Pinpoint the cell where the given text exists, returning its [x, y] midpoint coordinate. 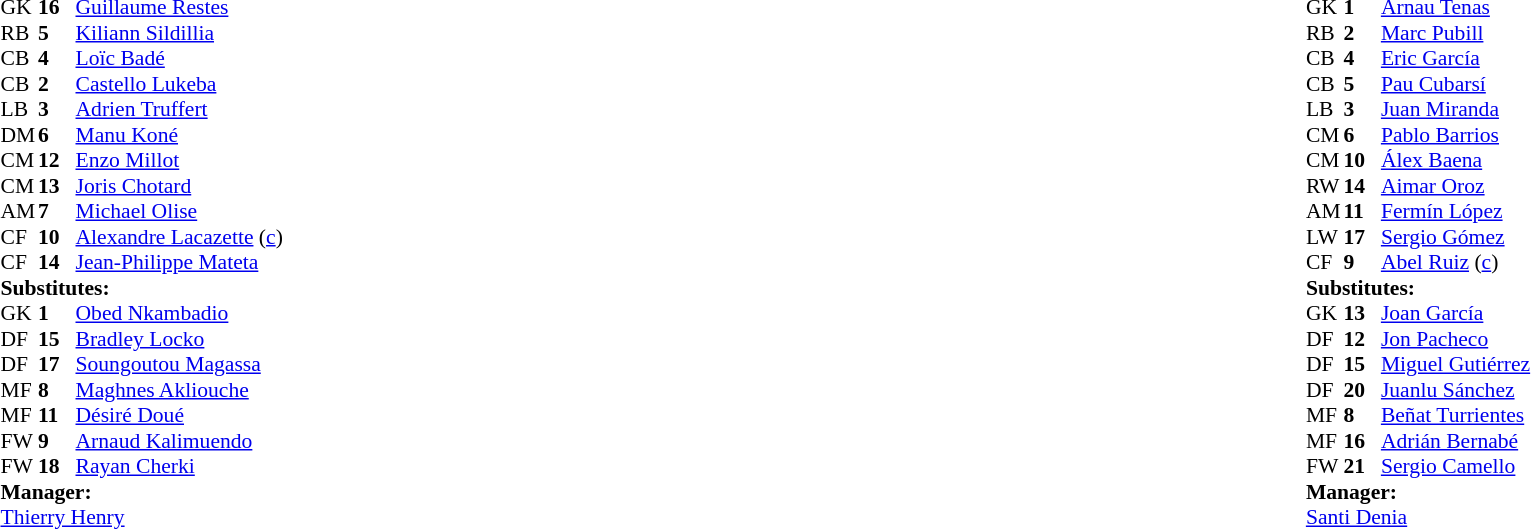
18 [57, 467]
Kiliann Sildillia [180, 33]
RW [1325, 186]
LW [1325, 237]
Arnaud Kalimuendo [180, 441]
1 [57, 313]
Juanlu Sánchez [1456, 390]
21 [1362, 467]
Rayan Cherki [180, 467]
Michael Olise [180, 211]
Eric García [1456, 59]
DM [19, 135]
Sergio Camello [1456, 467]
Beñat Turrientes [1456, 415]
Bradley Locko [180, 339]
Adrián Bernabé [1456, 441]
Désiré Doué [180, 415]
16 [1362, 441]
Abel Ruiz (c) [1456, 263]
Jean-Philippe Mateta [180, 263]
Loïc Badé [180, 59]
Pablo Barrios [1456, 135]
Enzo Millot [180, 161]
Obed Nkambadio [180, 313]
Miguel Gutiérrez [1456, 365]
Álex Baena [1456, 161]
Manu Koné [180, 135]
Maghnes Akliouche [180, 390]
20 [1362, 390]
Joan García [1456, 313]
Marc Pubill [1456, 33]
Fermín López [1456, 211]
Soungoutou Magassa [180, 365]
Jon Pacheco [1456, 339]
Castello Lukeba [180, 84]
Alexandre Lacazette (c) [180, 237]
Aimar Oroz [1456, 186]
Juan Miranda [1456, 109]
Adrien Truffert [180, 109]
Joris Chotard [180, 186]
7 [57, 211]
Pau Cubarsí [1456, 84]
Sergio Gómez [1456, 237]
